Scan for the cell matching the given text and deliver its [x, y] coordinate at center. 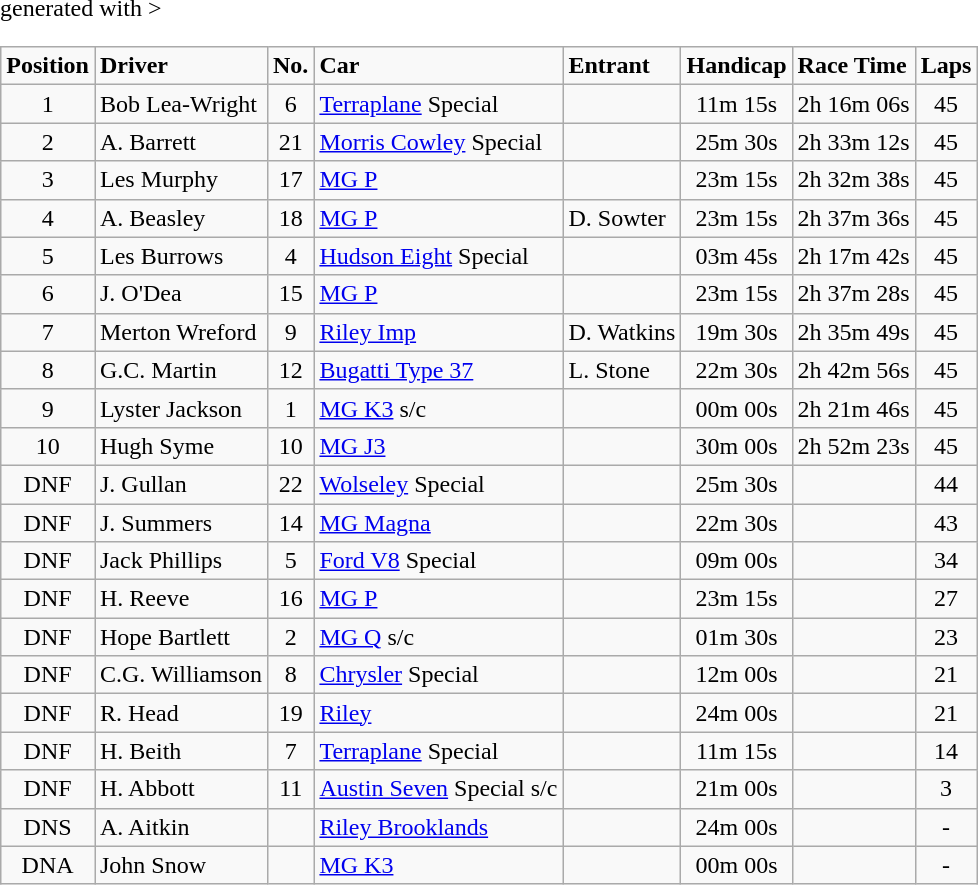
11 [290, 789]
Hugh Syme [180, 446]
Laps [946, 66]
Austin Seven Special s/c [438, 789]
19 [290, 713]
Riley Brooklands [438, 827]
Jack Phillips [180, 561]
15 [290, 294]
43 [946, 523]
MG Q s/c [438, 637]
Race Time [854, 66]
34 [946, 561]
J. Summers [180, 523]
03m 45s [736, 256]
H. Reeve [180, 599]
MG Magna [438, 523]
Les Murphy [180, 180]
Lyster Jackson [180, 408]
Merton Wreford [180, 332]
Wolseley Special [438, 484]
16 [290, 599]
J. O'Dea [180, 294]
12m 00s [736, 675]
Handicap [736, 66]
Ford V8 Special [438, 561]
John Snow [180, 865]
2h 37m 28s [854, 294]
2h 35m 49s [854, 332]
MG K3 s/c [438, 408]
Morris Cowley Special [438, 142]
2h 37m 36s [854, 218]
2h 21m 46s [854, 408]
A. Aitkin [180, 827]
01m 30s [736, 637]
D. Sowter [622, 218]
G.C. Martin [180, 370]
12 [290, 370]
DNS [48, 827]
J. Gullan [180, 484]
2h 32m 38s [854, 180]
19m 30s [736, 332]
DNA [48, 865]
17 [290, 180]
Bob Lea-Wright [180, 104]
2h 17m 42s [854, 256]
A. Barrett [180, 142]
Hudson Eight Special [438, 256]
30m 00s [736, 446]
MG K3 [438, 865]
22 [290, 484]
D. Watkins [622, 332]
2h 33m 12s [854, 142]
R. Head [180, 713]
Bugatti Type 37 [438, 370]
2h 16m 06s [854, 104]
27 [946, 599]
2h 52m 23s [854, 446]
Chrysler Special [438, 675]
18 [290, 218]
A. Beasley [180, 218]
L. Stone [622, 370]
Riley Imp [438, 332]
C.G. Williamson [180, 675]
Riley [438, 713]
Car [438, 66]
2h 42m 56s [854, 370]
Driver [180, 66]
21m 00s [736, 789]
Hope Bartlett [180, 637]
Les Burrows [180, 256]
MG J3 [438, 446]
23 [946, 637]
44 [946, 484]
Position [48, 66]
H. Beith [180, 751]
Entrant [622, 66]
No. [290, 66]
09m 00s [736, 561]
H. Abbott [180, 789]
